Detect which cell encompasses the target text, then output its (X, Y) center coordinate. 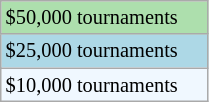
$50,000 tournaments (104, 17)
$25,000 tournaments (104, 51)
$10,000 tournaments (104, 85)
